Provide the [x, y] coordinate of the cell's center where the given text is located.  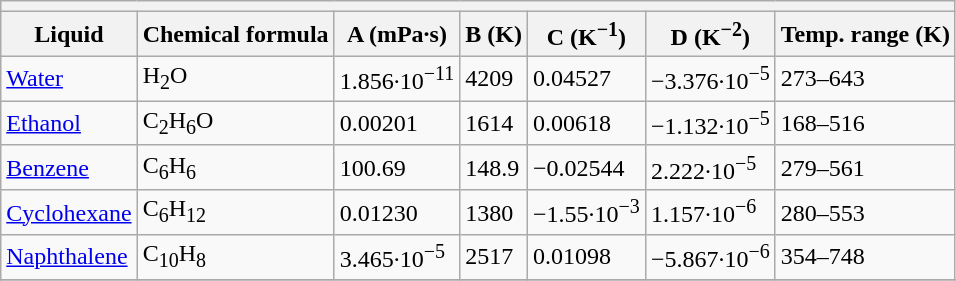
D (K−2) [710, 34]
2.222·10−5 [710, 168]
148.9 [494, 168]
C10H8 [236, 258]
H2O [236, 78]
0.00618 [586, 124]
C6H12 [236, 212]
280–553 [865, 212]
Naphthalene [69, 258]
−3.376·10−5 [710, 78]
0.01230 [397, 212]
168–516 [865, 124]
354–748 [865, 258]
−0.02544 [586, 168]
Cyclohexane [69, 212]
2517 [494, 258]
B (K) [494, 34]
0.04527 [586, 78]
4209 [494, 78]
1380 [494, 212]
Water [69, 78]
0.00201 [397, 124]
1614 [494, 124]
Temp. range (K) [865, 34]
1.856·10−11 [397, 78]
279–561 [865, 168]
−1.55·10−3 [586, 212]
A (mPa·s) [397, 34]
C6H6 [236, 168]
Liquid [69, 34]
−1.132·10−5 [710, 124]
100.69 [397, 168]
0.01098 [586, 258]
3.465·10−5 [397, 258]
Chemical formula [236, 34]
−5.867·10−6 [710, 258]
1.157·10−6 [710, 212]
273–643 [865, 78]
C (K−1) [586, 34]
Benzene [69, 168]
C2H6O [236, 124]
Ethanol [69, 124]
